Find where the given text appears and provide that cell's center as [X, Y] coordinate. 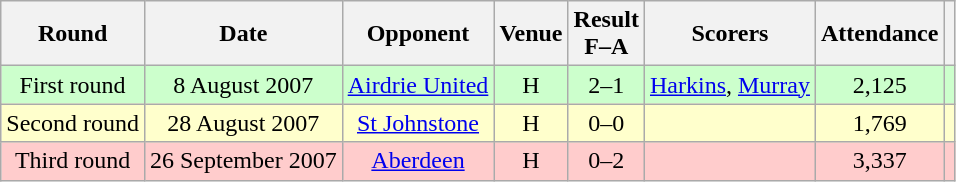
Second round [73, 123]
1,769 [879, 123]
3,337 [879, 161]
Attendance [879, 34]
First round [73, 85]
Opponent [418, 34]
26 September 2007 [243, 161]
Round [73, 34]
2–1 [606, 85]
Harkins, Murray [730, 85]
ResultF–A [606, 34]
0–2 [606, 161]
0–0 [606, 123]
28 August 2007 [243, 123]
Third round [73, 161]
Scorers [730, 34]
8 August 2007 [243, 85]
Venue [531, 34]
Date [243, 34]
Aberdeen [418, 161]
2,125 [879, 85]
Airdrie United [418, 85]
St Johnstone [418, 123]
